Locate the cell with the specified text and output its (x, y) center coordinate. 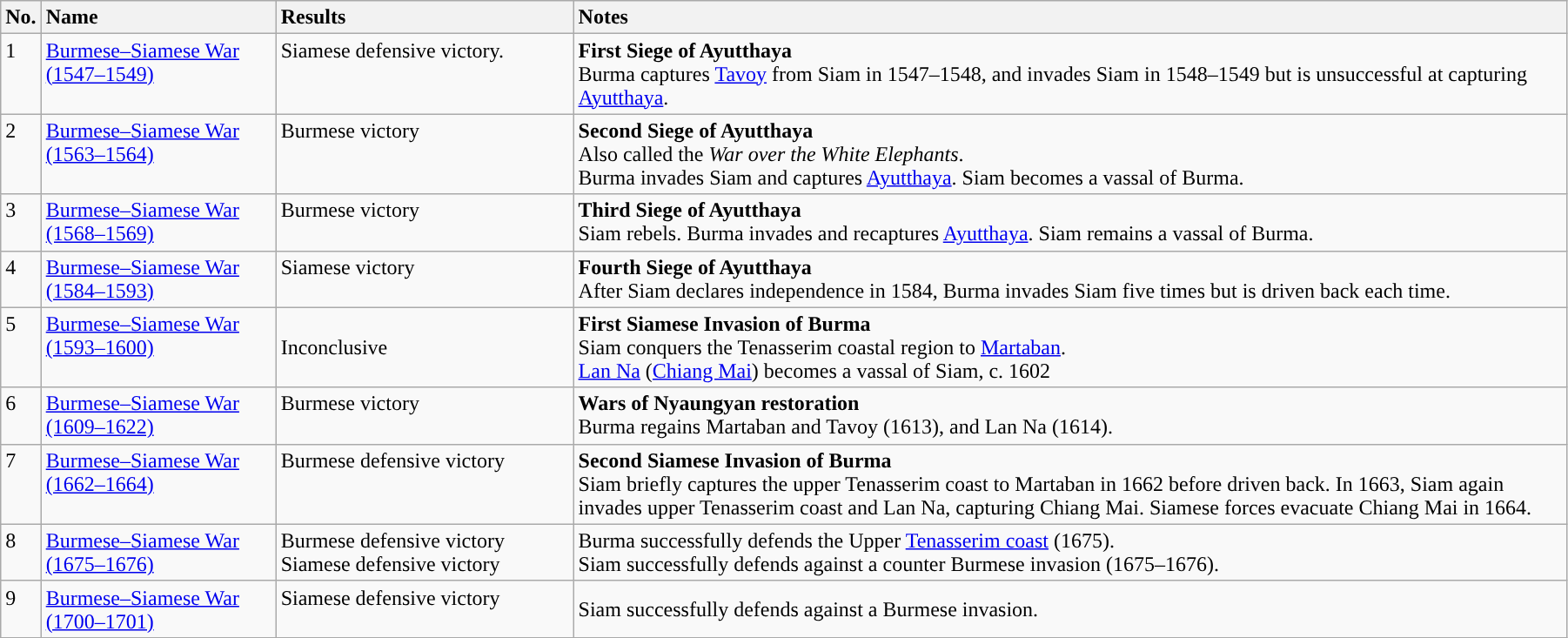
Burmese–Siamese War (1662–1664) (158, 484)
Second Siege of AyutthayaAlso called the War over the White Elephants.Burma invades Siam and captures Ayutthaya. Siam becomes a vassal of Burma. (1070, 154)
Fourth Siege of AyutthayaAfter Siam declares independence in 1584, Burma invades Siam five times but is driven back each time. (1070, 279)
Burmese–Siamese War (1593–1600) (158, 347)
3 (21, 223)
4 (21, 279)
Burmese–Siamese War (1584–1593) (158, 279)
7 (21, 484)
Wars of Nyaungyan restoration Burma regains Martaban and Tavoy (1613), and Lan Na (1614). (1070, 416)
No. (21, 17)
2 (21, 154)
Burmese–Siamese War (1700–1701) (158, 609)
Inconclusive (425, 347)
Name (158, 17)
Burmese–Siamese War (1568–1569) (158, 223)
Siamese defensive victory (425, 609)
Siamese victory (425, 279)
8 (21, 552)
6 (21, 416)
1 (21, 74)
Siam successfully defends against a Burmese invasion. (1070, 609)
9 (21, 609)
First Siege of AyutthayaBurma captures Tavoy from Siam in 1547–1548, and invades Siam in 1548–1549 but is unsuccessful at capturing Ayutthaya. (1070, 74)
Burmese–Siamese War (1609–1622) (158, 416)
Burmese–Siamese War (1563–1564) (158, 154)
First Siamese Invasion of BurmaSiam conquers the Tenasserim coastal region to Martaban.Lan Na (Chiang Mai) becomes a vassal of Siam, c. 1602 (1070, 347)
Third Siege of AyutthayaSiam rebels. Burma invades and recaptures Ayutthaya. Siam remains a vassal of Burma. (1070, 223)
Burma successfully defends the Upper Tenasserim coast (1675).Siam successfully defends against a counter Burmese invasion (1675–1676). (1070, 552)
5 (21, 347)
Burmese–Siamese War (1675–1676) (158, 552)
Burmese defensive victory (425, 484)
Siamese defensive victory. (425, 74)
Results (425, 17)
Burmese–Siamese War (1547–1549) (158, 74)
Burmese defensive victorySiamese defensive victory (425, 552)
Notes (1070, 17)
